Capture the cell that displays the provided text and extract its (X, Y) central coordinate. 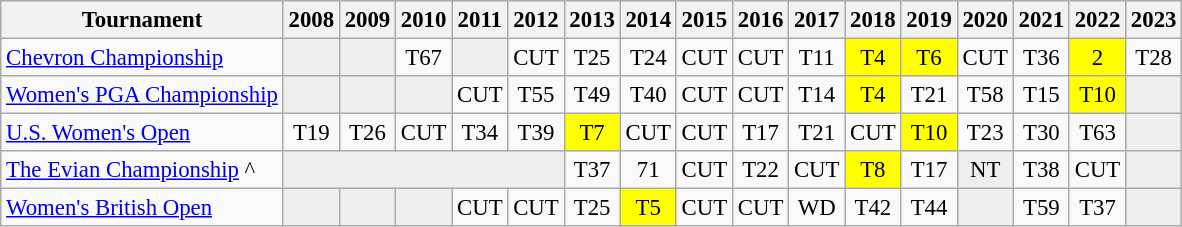
2 (1097, 58)
NT (985, 170)
2023 (1154, 20)
T38 (1041, 170)
T36 (1041, 58)
2011 (480, 20)
T67 (424, 58)
T39 (536, 133)
2020 (985, 20)
T19 (311, 133)
2014 (648, 20)
2016 (760, 20)
T42 (873, 208)
T44 (929, 208)
T55 (536, 95)
2015 (704, 20)
2008 (311, 20)
T7 (592, 133)
The Evian Championship ^ (142, 170)
2013 (592, 20)
T30 (1041, 133)
T63 (1097, 133)
T8 (873, 170)
T22 (760, 170)
Tournament (142, 20)
T6 (929, 58)
T15 (1041, 95)
Women's British Open (142, 208)
U.S. Women's Open (142, 133)
WD (817, 208)
2012 (536, 20)
T24 (648, 58)
T26 (367, 133)
T40 (648, 95)
71 (648, 170)
2017 (817, 20)
T59 (1041, 208)
2021 (1041, 20)
Chevron Championship (142, 58)
T49 (592, 95)
T28 (1154, 58)
T14 (817, 95)
2018 (873, 20)
T23 (985, 133)
T34 (480, 133)
2009 (367, 20)
Women's PGA Championship (142, 95)
T5 (648, 208)
2010 (424, 20)
2019 (929, 20)
T11 (817, 58)
2022 (1097, 20)
T58 (985, 95)
